Locate the cell with the specified text and output its [X, Y] center coordinate. 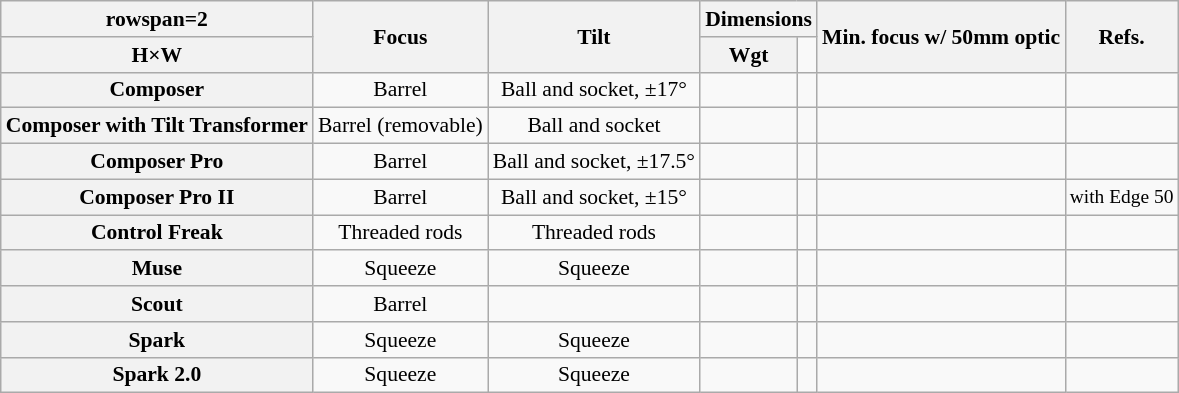
Wgt [748, 55]
Refs. [1122, 36]
Ball and socket, ±17° [594, 90]
Spark 2.0 [157, 375]
Scout [157, 304]
Composer Pro II [157, 197]
Control Freak [157, 233]
Composer Pro [157, 162]
Ball and socket, ±15° [594, 197]
Spark [157, 340]
with Edge 50 [1122, 197]
Composer with Tilt Transformer [157, 126]
Focus [400, 36]
Ball and socket [594, 126]
Ball and socket, ±17.5° [594, 162]
Min. focus w/ 50mm optic [941, 36]
rowspan=2 [157, 19]
Composer [157, 90]
Dimensions [758, 19]
Tilt [594, 36]
Muse [157, 269]
Barrel (removable) [400, 126]
H×W [157, 55]
